Locate the cell with the specified text and output its [X, Y] center coordinate. 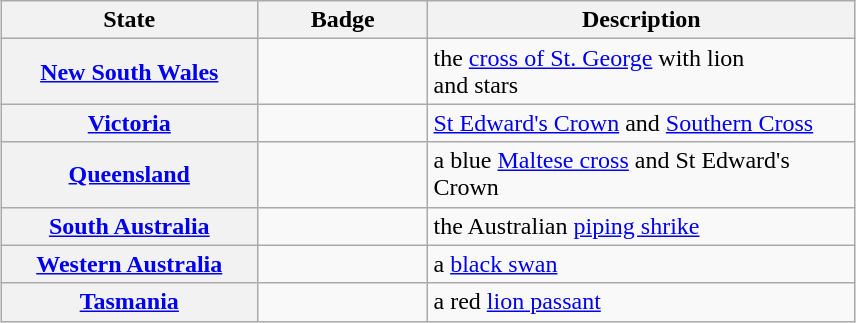
Queensland [129, 174]
Tasmania [129, 302]
the Australian piping shrike [642, 226]
the cross of St. George with lionand stars [642, 72]
a black swan [642, 264]
Badge [342, 20]
State [129, 20]
Victoria [129, 123]
a red lion passant [642, 302]
St Edward's Crown and Southern Cross [642, 123]
a blue Maltese cross and St Edward's Crown [642, 174]
New South Wales [129, 72]
South Australia [129, 226]
Description [642, 20]
Western Australia [129, 264]
